Detect which cell encompasses the target text, then output its (X, Y) center coordinate. 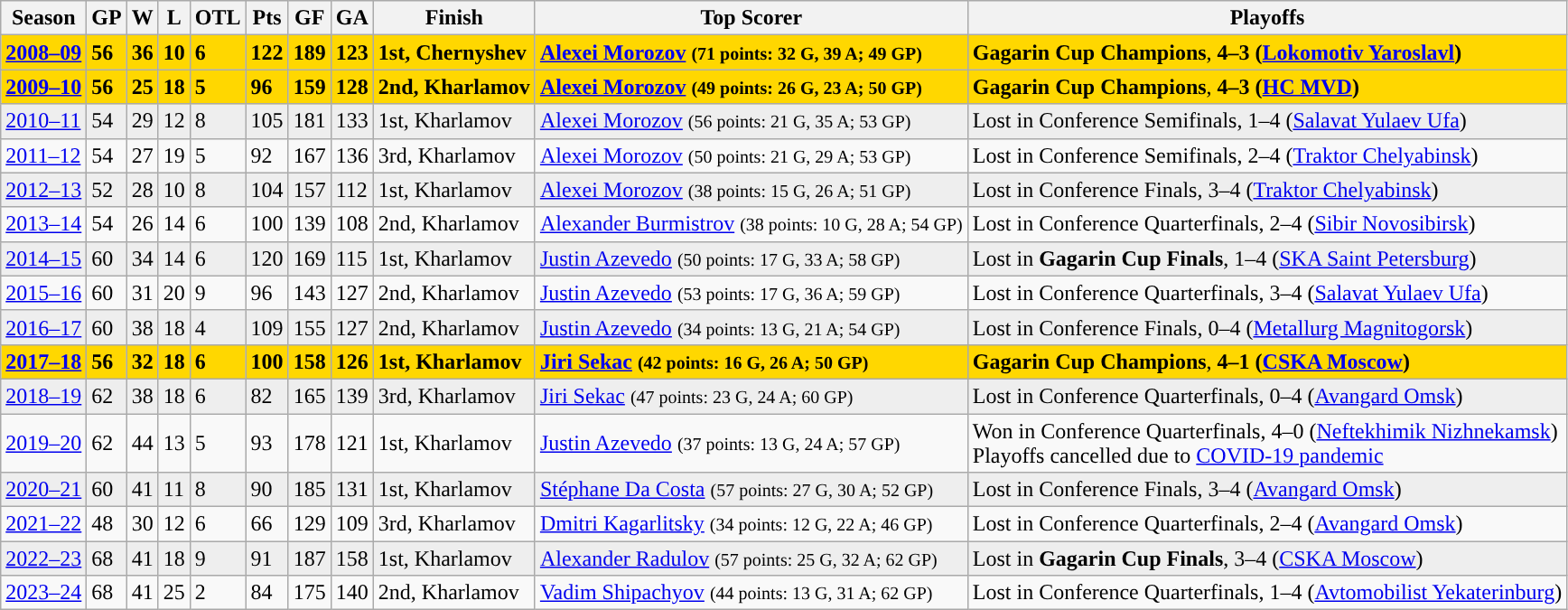
2009–10 (43, 87)
Lost in Conference Semifinals, 2–4 (Traktor Chelyabinsk) (1266, 155)
Vadim Shipachyov (44 points: 13 G, 31 A; 62 GP) (751, 593)
Justin Azevedo (34 points: 13 G, 21 A; 54 GP) (751, 327)
2022–23 (43, 558)
2021–22 (43, 524)
181 (309, 121)
Dmitri Kagarlitsky (34 points: 12 G, 22 A; 46 GP) (751, 524)
140 (352, 593)
Alexei Morozov (56 points: 21 G, 35 A; 53 GP) (751, 121)
93 (267, 443)
Gagarin Cup Champions, 4–3 (HC MVD) (1266, 87)
2020–21 (43, 490)
Lost in Gagarin Cup Finals, 1–4 (SKA Saint Petersburg) (1266, 258)
34 (143, 258)
112 (352, 190)
Alexander Radulov (57 points: 25 G, 32 A; 62 GP) (751, 558)
Season (43, 18)
187 (309, 558)
29 (143, 121)
Finish (453, 18)
26 (143, 224)
31 (143, 293)
133 (352, 121)
Playoffs (1266, 18)
36 (143, 52)
108 (352, 224)
126 (352, 361)
20 (173, 293)
120 (267, 258)
GF (309, 18)
157 (309, 190)
44 (143, 443)
Lost in Conference Quarterfinals, 3–4 (Salavat Yulaev Ufa) (1266, 293)
28 (143, 190)
W (143, 18)
Alexei Morozov (49 points: 26 G, 23 A; 50 GP) (751, 87)
13 (173, 443)
66 (267, 524)
GP (107, 18)
2016–17 (43, 327)
2017–18 (43, 361)
167 (309, 155)
32 (143, 361)
129 (309, 524)
2008–09 (43, 52)
L (173, 18)
Lost in Conference Quarterfinals, 2–4 (Avangard Omsk) (1266, 524)
Alexei Morozov (71 points: 32 G, 39 A; 49 GP) (751, 52)
2012–13 (43, 190)
115 (352, 258)
169 (309, 258)
104 (267, 190)
27 (143, 155)
52 (107, 190)
Jiri Sekac (42 points: 16 G, 26 A; 50 GP) (751, 361)
143 (309, 293)
1st, Chernyshev (453, 52)
2015–16 (43, 293)
OTL (218, 18)
90 (267, 490)
123 (352, 52)
128 (352, 87)
136 (352, 155)
82 (267, 396)
Lost in Conference Semifinals, 1–4 (Salavat Yulaev Ufa) (1266, 121)
11 (173, 490)
Stéphane Da Costa (57 points: 27 G, 30 A; 52 GP) (751, 490)
Alexei Morozov (38 points: 15 G, 26 A; 51 GP) (751, 190)
Pts (267, 18)
178 (309, 443)
131 (352, 490)
Lost in Conference Quarterfinals, 2–4 (Sibir Novosibirsk) (1266, 224)
121 (352, 443)
Justin Azevedo (53 points: 17 G, 36 A; 59 GP) (751, 293)
Lost in Conference Quarterfinals, 0–4 (Avangard Omsk) (1266, 396)
2023–24 (43, 593)
165 (309, 396)
175 (309, 593)
2 (218, 593)
2010–11 (43, 121)
2018–19 (43, 396)
Justin Azevedo (37 points: 13 G, 24 A; 57 GP) (751, 443)
30 (143, 524)
Jiri Sekac (47 points: 23 G, 24 A; 60 GP) (751, 396)
189 (309, 52)
Lost in Conference Finals, 3–4 (Traktor Chelyabinsk) (1266, 190)
Lost in Conference Finals, 0–4 (Metallurg Magnitogorsk) (1266, 327)
122 (267, 52)
Lost in Conference Quarterfinals, 1–4 (Avtomobilist Yekaterinburg) (1266, 593)
84 (267, 593)
19 (173, 155)
Won in Conference Quarterfinals, 4–0 (Neftekhimik Nizhnekamsk)Playoffs cancelled due to COVID-19 pandemic (1266, 443)
Justin Azevedo (50 points: 17 G, 33 A; 58 GP) (751, 258)
Top Scorer (751, 18)
2013–14 (43, 224)
4 (218, 327)
185 (309, 490)
91 (267, 558)
159 (309, 87)
48 (107, 524)
Gagarin Cup Champions, 4–1 (CSKA Moscow) (1266, 361)
Lost in Conference Finals, 3–4 (Avangard Omsk) (1266, 490)
Alexander Burmistrov (38 points: 10 G, 28 A; 54 GP) (751, 224)
Gagarin Cup Champions, 4–3 (Lokomotiv Yaroslavl) (1266, 52)
2019–20 (43, 443)
155 (309, 327)
Alexei Morozov (50 points: 21 G, 29 A; 53 GP) (751, 155)
92 (267, 155)
105 (267, 121)
Lost in Gagarin Cup Finals, 3–4 (CSKA Moscow) (1266, 558)
2014–15 (43, 258)
2011–12 (43, 155)
GA (352, 18)
